Capture the cell that displays the provided text and extract its [X, Y] central coordinate. 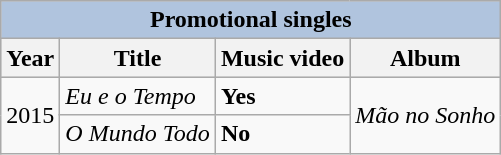
Title [138, 58]
Music video [282, 58]
Promotional singles [251, 20]
No [282, 134]
Yes [282, 96]
O Mundo Todo [138, 134]
Mão no Sonho [426, 115]
2015 [30, 115]
Album [426, 58]
Year [30, 58]
Eu e o Tempo [138, 96]
